Extract the [X, Y] coordinate from the center of the cell holding the provided text.  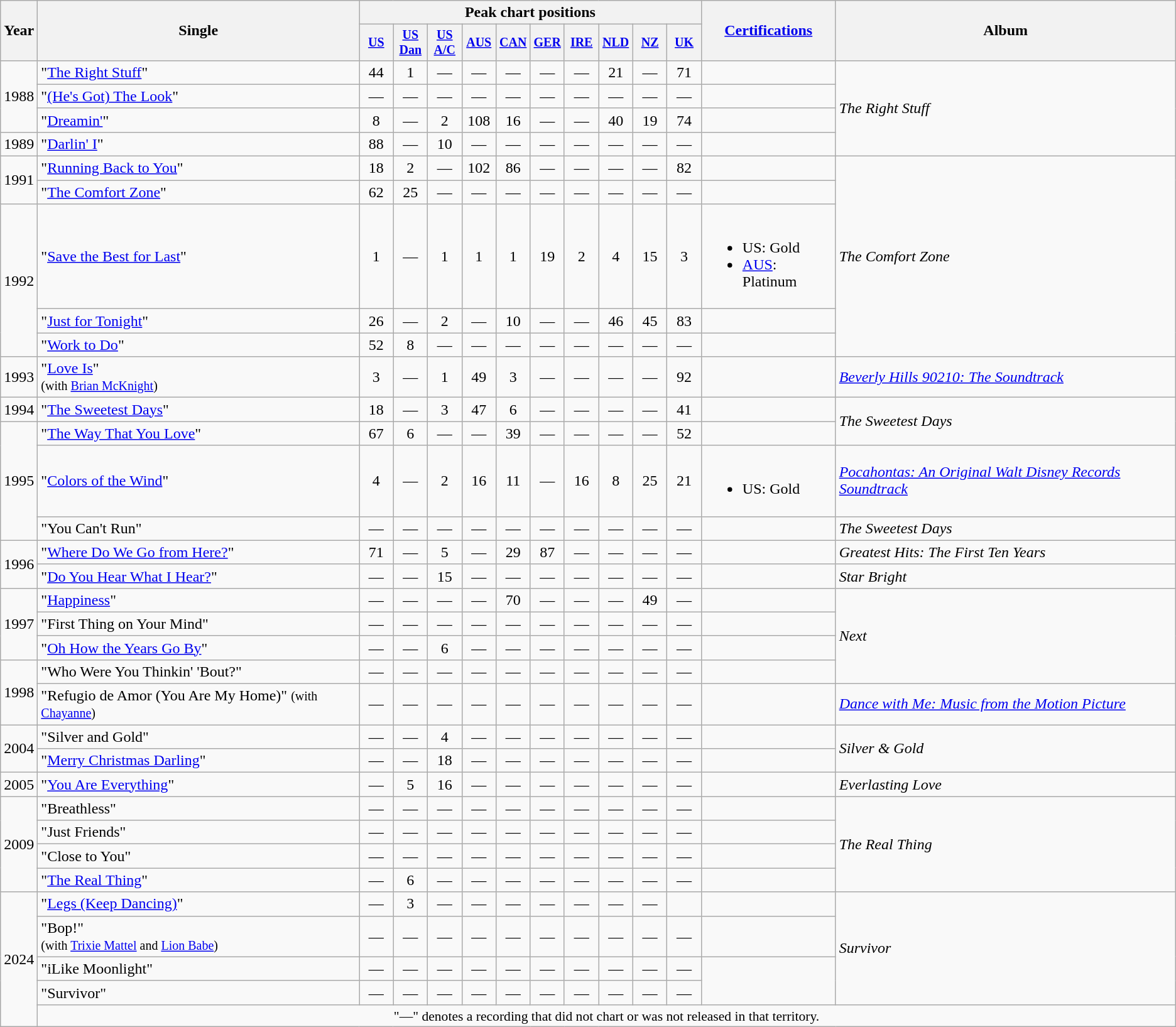
39 [513, 433]
82 [684, 168]
62 [376, 192]
"First Thing on Your Mind" [199, 624]
Year [19, 31]
"—" denotes a recording that did not chart or was not released in that territory. [607, 1016]
UK [684, 43]
"Where Do We Go from Here?" [199, 552]
The Real Thing [1005, 844]
Single [199, 31]
46 [616, 321]
"Love Is"(with Brian McKnight) [199, 377]
GER [547, 43]
2009 [19, 844]
70 [513, 600]
Dance with Me: Music from the Motion Picture [1005, 705]
1997 [19, 624]
CAN [513, 43]
"Silver and Gold" [199, 737]
"Refugio de Amor (You Are My Home)" (with Chayanne) [199, 705]
44 [376, 72]
"The Right Stuff" [199, 72]
Peak chart positions [530, 13]
40 [616, 120]
Survivor [1005, 948]
2005 [19, 785]
"(He's Got) The Look" [199, 96]
USA/C [445, 43]
88 [376, 144]
92 [684, 377]
1993 [19, 377]
Pocahontas: An Original Walt Disney Records Soundtrack [1005, 481]
41 [684, 410]
"The Sweetest Days" [199, 410]
US [376, 43]
1995 [19, 481]
The Comfort Zone [1005, 256]
26 [376, 321]
"Dreamin'" [199, 120]
"Legs (Keep Dancing)" [199, 904]
Star Bright [1005, 576]
"Running Back to You" [199, 168]
Certifications [768, 31]
74 [684, 120]
"Close to You" [199, 856]
1996 [19, 564]
Album [1005, 31]
IRE [581, 43]
"Merry Christmas Darling" [199, 761]
"You Are Everything" [199, 785]
45 [650, 321]
"Bop!"(with Trixie Mattel and Lion Babe) [199, 936]
11 [513, 481]
"iLike Moonlight" [199, 969]
29 [513, 552]
"Work to Do" [199, 345]
2024 [19, 960]
"The Way That You Love" [199, 433]
1998 [19, 692]
US: Gold [768, 481]
1992 [19, 280]
2004 [19, 749]
Silver & Gold [1005, 749]
"Just for Tonight" [199, 321]
108 [479, 120]
"Just Friends" [199, 832]
"The Comfort Zone" [199, 192]
"Colors of the Wind" [199, 481]
"Save the Best for Last" [199, 256]
1994 [19, 410]
"Survivor" [199, 992]
Greatest Hits: The First Ten Years [1005, 552]
AUS [479, 43]
US: GoldAUS: Platinum [768, 256]
1988 [19, 96]
NLD [616, 43]
"Happiness" [199, 600]
"The Real Thing" [199, 880]
86 [513, 168]
USDan [410, 43]
NZ [650, 43]
Everlasting Love [1005, 785]
67 [376, 433]
"Darlin' I" [199, 144]
102 [479, 168]
Beverly Hills 90210: The Soundtrack [1005, 377]
47 [479, 410]
87 [547, 552]
"Who Were You Thinkin' 'Bout?" [199, 671]
"Oh How the Years Go By" [199, 648]
Next [1005, 636]
"Breathless" [199, 808]
1989 [19, 144]
1991 [19, 180]
"You Can't Run" [199, 528]
83 [684, 321]
The Right Stuff [1005, 108]
"Do You Hear What I Hear?" [199, 576]
